Extract the [X, Y] coordinate from the center of the cell holding the provided text.  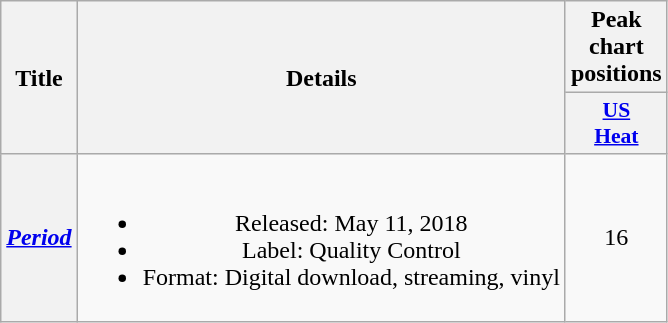
Details [321, 78]
Released: May 11, 2018Label: Quality ControlFormat: Digital download, streaming, vinyl [321, 238]
Peak chart positions [616, 47]
Period [39, 238]
Title [39, 78]
USHeat [616, 124]
16 [616, 238]
